Extract the (X, Y) coordinate from the center of the cell holding the provided text.  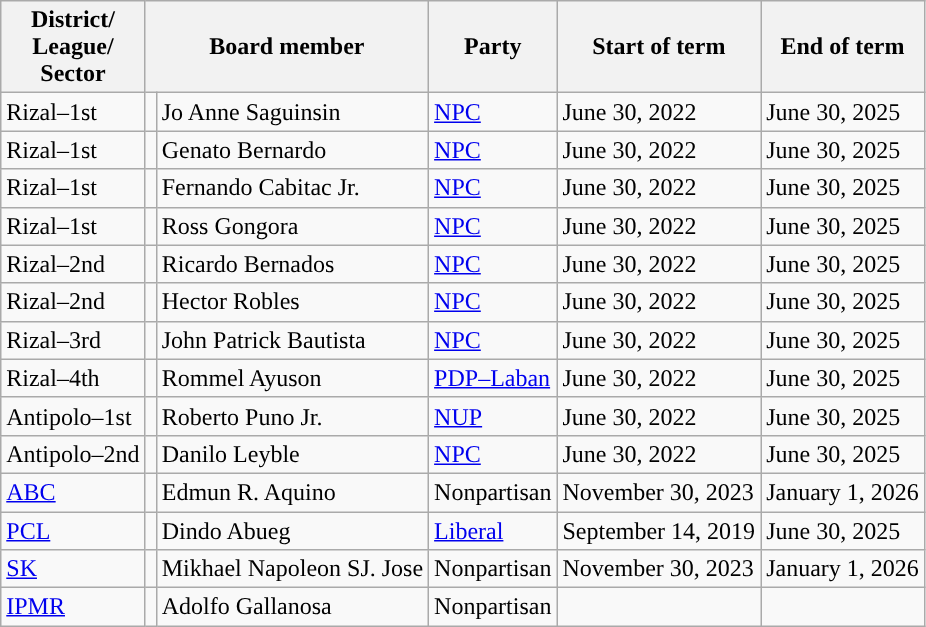
Antipolo–2nd (73, 454)
Jo Anne Saguinsin (292, 112)
September 14, 2019 (659, 531)
Hector Robles (292, 302)
District/League/Sector (73, 47)
Rizal–4th (73, 378)
End of term (843, 47)
Rommel Ayuson (292, 378)
John Patrick Bautista (292, 340)
Genato Bernardo (292, 150)
Edmun R. Aquino (292, 492)
Adolfo Gallanosa (292, 607)
Liberal (493, 531)
NUP (493, 416)
SK (73, 569)
Start of term (659, 47)
Mikhael Napoleon SJ. Jose (292, 569)
Party (493, 47)
PCL (73, 531)
IPMR (73, 607)
Ross Gongora (292, 226)
Antipolo–1st (73, 416)
Board member (286, 47)
Dindo Abueg (292, 531)
Fernando Cabitac Jr. (292, 188)
Ricardo Bernados (292, 264)
ABC (73, 492)
Rizal–3rd (73, 340)
Roberto Puno Jr. (292, 416)
Danilo Leyble (292, 454)
PDP–Laban (493, 378)
